For the text-containing cell, return its midpoint in (X, Y) coordinate format. 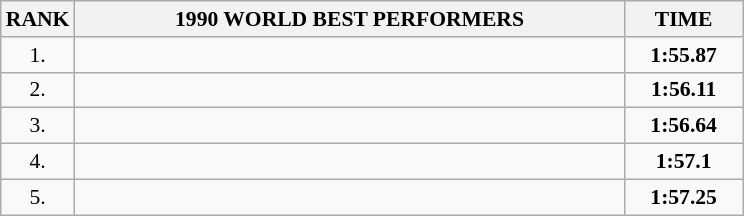
1:56.64 (684, 126)
TIME (684, 19)
1:56.11 (684, 90)
1990 WORLD BEST PERFORMERS (349, 19)
1:57.25 (684, 197)
1. (38, 55)
5. (38, 197)
1:57.1 (684, 162)
2. (38, 90)
3. (38, 126)
1:55.87 (684, 55)
RANK (38, 19)
4. (38, 162)
